Provide the (X, Y) coordinate of the cell's center where the given text is located.  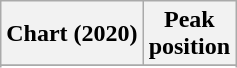
Peakposition (189, 34)
Chart (2020) (72, 34)
